Locate the cell with the specified text and output its (X, Y) center coordinate. 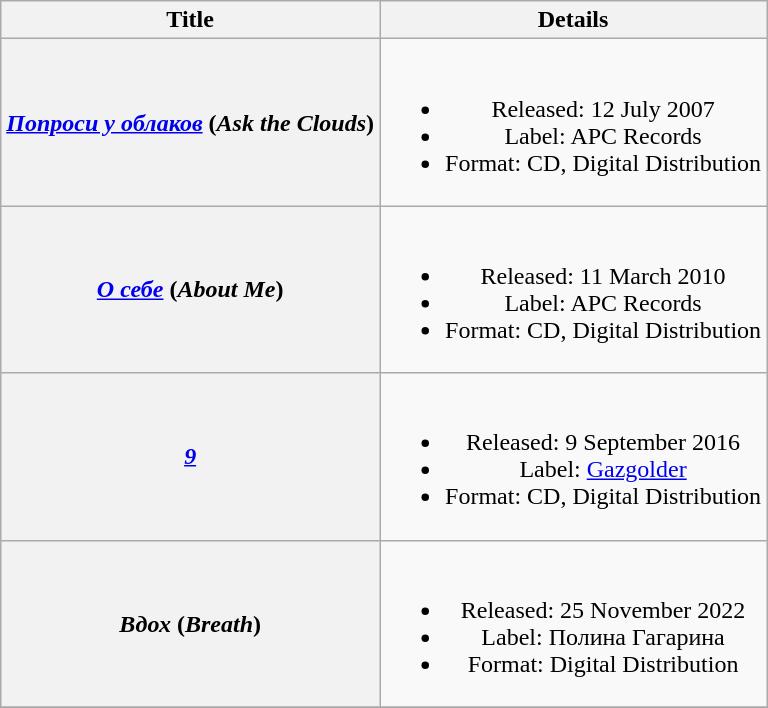
Released: 9 September 2016Label: GazgolderFormat: CD, Digital Distribution (574, 456)
Title (190, 20)
Details (574, 20)
Released: 11 March 2010Label: APC RecordsFormat: CD, Digital Distribution (574, 290)
О себе (About Me) (190, 290)
Попроси у облаков (Ask the Clouds) (190, 122)
Released: 25 November 2022Label: Полина ГагаринаFormat: Digital Distribution (574, 624)
Вдох (Breath) (190, 624)
9 (190, 456)
Released: 12 July 2007Label: APC RecordsFormat: CD, Digital Distribution (574, 122)
